Detect which cell encompasses the target text, then output its [X, Y] center coordinate. 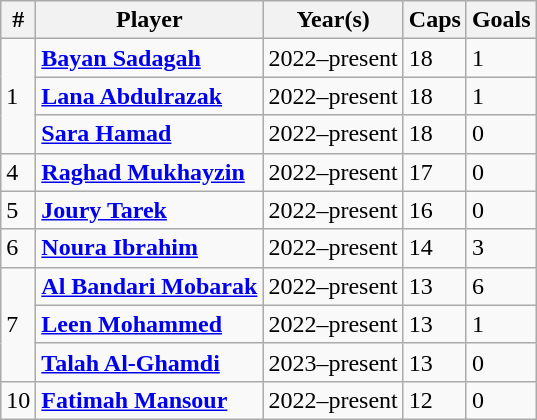
Player [150, 20]
Bayan Sadagah [150, 58]
5 [18, 210]
17 [434, 172]
Lana Abdulrazak [150, 96]
Goals [501, 20]
4 [18, 172]
Raghad Mukhayzin [150, 172]
Leen Mohammed [150, 324]
Caps [434, 20]
Talah Al-Ghamdi [150, 362]
Year(s) [333, 20]
12 [434, 400]
Sara Hamad [150, 134]
7 [18, 324]
14 [434, 248]
10 [18, 400]
3 [501, 248]
Joury Tarek [150, 210]
Al Bandari Mobarak [150, 286]
Fatimah Mansour [150, 400]
# [18, 20]
2023–present [333, 362]
16 [434, 210]
Noura Ibrahim [150, 248]
